Return the (X, Y) coordinate for the center point of the cell that contains the specified text.  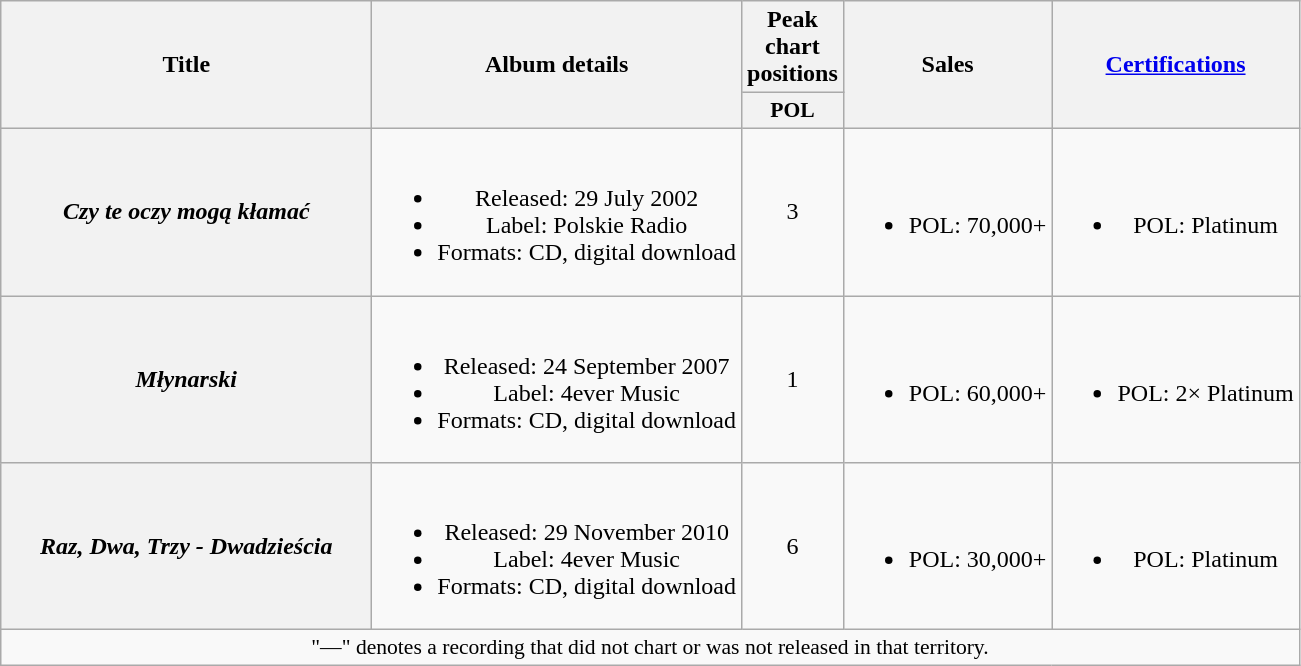
POL: 60,000+ (948, 380)
Certifications (1176, 65)
Raz, Dwa, Trzy - Dwadzieścia (186, 546)
Released: 24 September 2007Label: 4ever MusicFormats: CD, digital download (557, 380)
POL: 70,000+ (948, 212)
3 (793, 212)
Czy te oczy mogą kłamać (186, 212)
Sales (948, 65)
Peak chart positions (793, 47)
POL: 2× Platinum (1176, 380)
Title (186, 65)
Released: 29 November 2010Label: 4ever MusicFormats: CD, digital download (557, 546)
6 (793, 546)
Released: 29 July 2002Label: Polskie RadioFormats: CD, digital download (557, 212)
1 (793, 380)
"—" denotes a recording that did not chart or was not released in that territory. (650, 648)
Album details (557, 65)
POL (793, 111)
Młynarski (186, 380)
POL: 30,000+ (948, 546)
